Identify which cell holds the provided text, then report its (x, y) central coordinate. 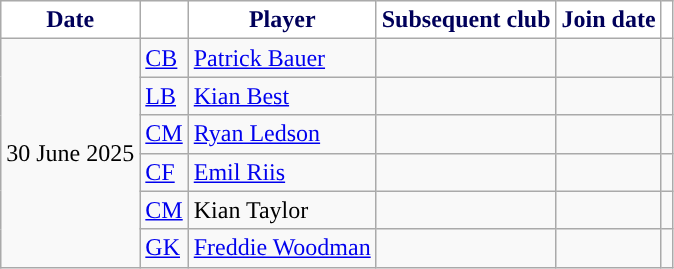
GK (164, 248)
Freddie Woodman (282, 248)
Kian Best (282, 96)
30 June 2025 (70, 153)
Player (282, 20)
Date (70, 20)
Patrick Bauer (282, 58)
Subsequent club (466, 20)
LB (164, 96)
Join date (608, 20)
CF (164, 172)
Ryan Ledson (282, 134)
Emil Riis (282, 172)
CB (164, 58)
Kian Taylor (282, 210)
